Pinpoint the cell where the given text exists, returning its [X, Y] midpoint coordinate. 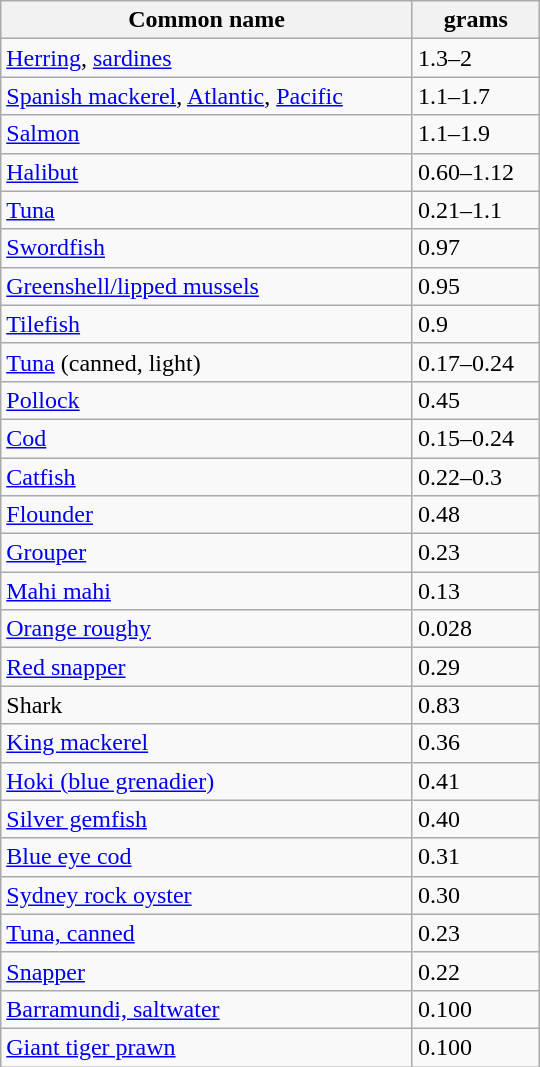
Flounder [207, 515]
0.15–0.24 [476, 438]
1.1–1.9 [476, 134]
0.97 [476, 248]
Sydney rock oyster [207, 895]
0.45 [476, 400]
Salmon [207, 134]
0.60–1.12 [476, 172]
0.83 [476, 705]
0.22 [476, 971]
Swordfish [207, 248]
grams [476, 20]
Cod [207, 438]
Snapper [207, 971]
Catfish [207, 477]
Barramundi, saltwater [207, 1009]
0.9 [476, 324]
0.13 [476, 591]
0.95 [476, 286]
0.028 [476, 629]
0.41 [476, 781]
Silver gemfish [207, 819]
0.40 [476, 819]
1.3–2 [476, 58]
Giant tiger prawn [207, 1047]
Pollock [207, 400]
0.17–0.24 [476, 362]
Herring, sardines [207, 58]
Spanish mackerel, Atlantic, Pacific [207, 96]
Mahi mahi [207, 591]
Halibut [207, 172]
Tuna [207, 210]
Tuna (canned, light) [207, 362]
Greenshell/lipped mussels [207, 286]
Red snapper [207, 667]
Tilefish [207, 324]
0.22–0.3 [476, 477]
Orange roughy [207, 629]
0.21–1.1 [476, 210]
King mackerel [207, 743]
Grouper [207, 553]
0.30 [476, 895]
0.29 [476, 667]
Blue eye cod [207, 857]
0.48 [476, 515]
0.31 [476, 857]
1.1–1.7 [476, 96]
0.36 [476, 743]
Common name [207, 20]
Hoki (blue grenadier) [207, 781]
Tuna, canned [207, 933]
Shark [207, 705]
